Find where the given text appears and provide that cell's center as [x, y] coordinate. 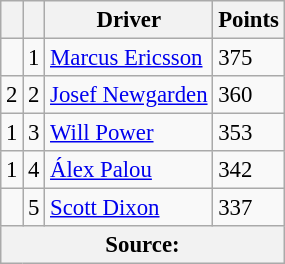
Source: [142, 245]
Driver [129, 20]
337 [248, 208]
Álex Palou [129, 170]
360 [248, 95]
342 [248, 170]
4 [34, 170]
353 [248, 133]
Josef Newgarden [129, 95]
Scott Dixon [129, 208]
5 [34, 208]
Will Power [129, 133]
3 [34, 133]
Marcus Ericsson [129, 58]
375 [248, 58]
Points [248, 20]
